From the cell containing the given text, extract its center point as (x, y) coordinate. 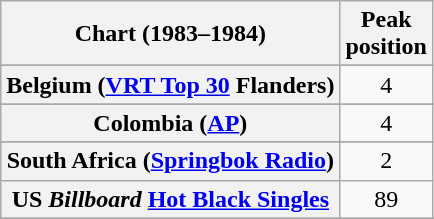
Colombia (AP) (170, 123)
South Africa (Springbok Radio) (170, 161)
Peakposition (386, 34)
US Billboard Hot Black Singles (170, 199)
Chart (1983–1984) (170, 34)
2 (386, 161)
89 (386, 199)
Belgium (VRT Top 30 Flanders) (170, 85)
